Detect which cell encompasses the target text, then output its [x, y] center coordinate. 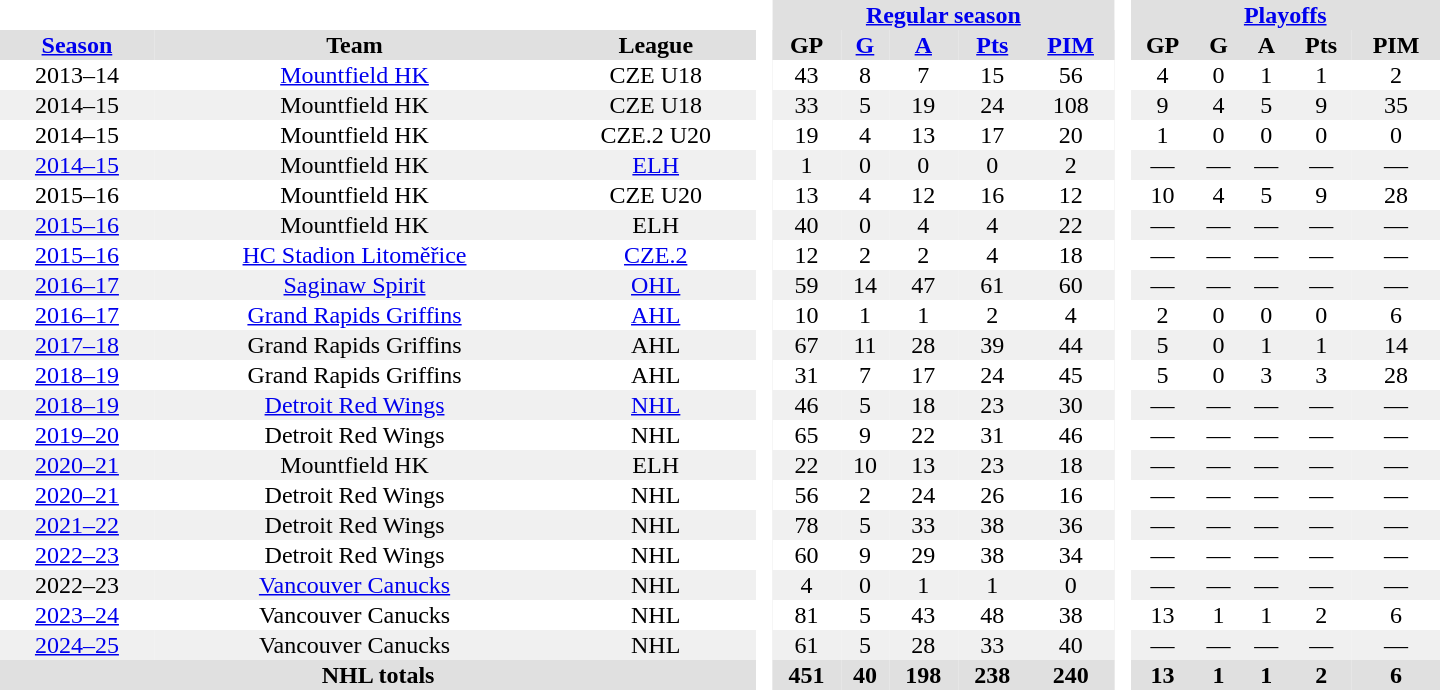
CZE.2 [656, 255]
81 [806, 615]
CZE.2 U20 [656, 135]
20 [1071, 135]
47 [924, 285]
34 [1071, 555]
45 [1071, 375]
HC Stadion Litoměřice [354, 255]
2019–20 [77, 435]
108 [1071, 105]
26 [992, 495]
2024–25 [77, 645]
35 [1396, 105]
240 [1071, 675]
39 [992, 345]
65 [806, 435]
238 [992, 675]
League [656, 45]
Saginaw Spirit [354, 285]
30 [1071, 405]
Playoffs [1285, 15]
Regular season [943, 15]
Team [354, 45]
78 [806, 525]
2017–18 [77, 345]
36 [1071, 525]
59 [806, 285]
11 [865, 345]
29 [924, 555]
48 [992, 615]
OHL [656, 285]
CZE U20 [656, 195]
67 [806, 345]
2023–24 [77, 615]
198 [924, 675]
2013–14 [77, 75]
2021–22 [77, 525]
15 [992, 75]
44 [1071, 345]
8 [865, 75]
NHL totals [378, 675]
Season [77, 45]
451 [806, 675]
